For the text-containing cell, return its midpoint in [x, y] coordinate format. 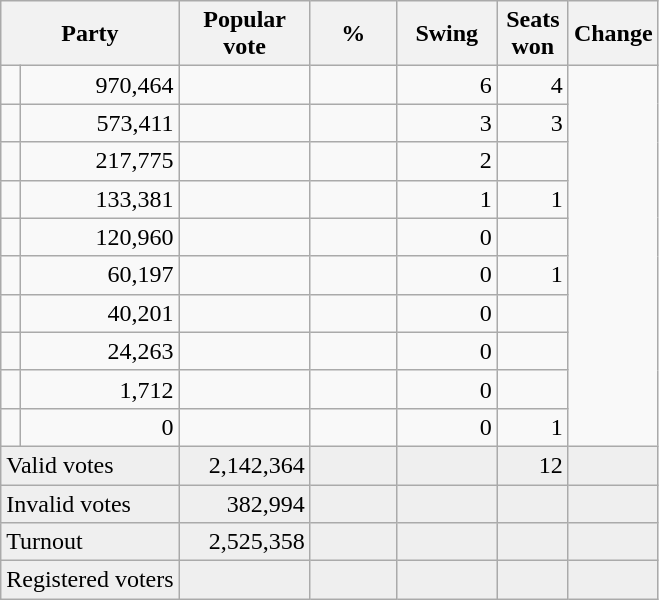
Swing [446, 34]
40,201 [100, 313]
120,960 [100, 237]
Popular vote [244, 34]
Invalid votes [90, 503]
382,994 [244, 503]
Valid votes [90, 465]
1,712 [100, 389]
60,197 [100, 275]
970,464 [100, 85]
24,263 [100, 351]
% [353, 34]
2 [446, 161]
573,411 [100, 123]
Registered voters [90, 580]
Seatswon [532, 34]
4 [532, 85]
217,775 [100, 161]
Party [90, 34]
2,142,364 [244, 465]
2,525,358 [244, 542]
133,381 [100, 199]
Turnout [90, 542]
12 [532, 465]
6 [446, 85]
Change [613, 34]
